Identify which cell holds the provided text, then report its [X, Y] central coordinate. 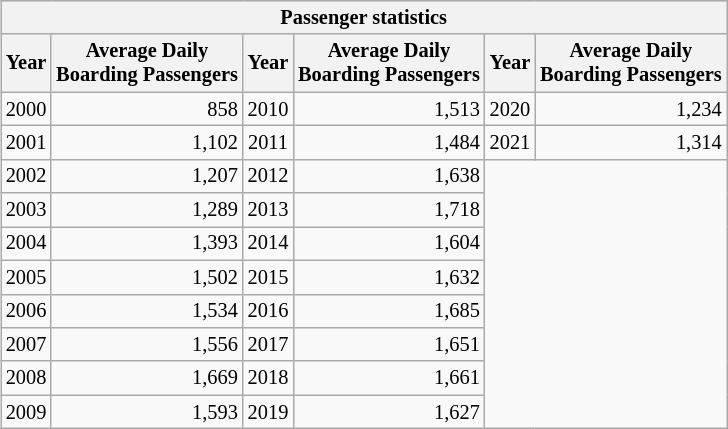
2012 [268, 176]
1,661 [388, 378]
2018 [268, 378]
2016 [268, 311]
2009 [26, 412]
1,534 [146, 311]
2008 [26, 378]
1,638 [388, 176]
1,502 [146, 277]
2006 [26, 311]
2015 [268, 277]
2017 [268, 344]
1,289 [146, 210]
1,593 [146, 412]
2014 [268, 243]
1,669 [146, 378]
2013 [268, 210]
Passenger statistics [364, 17]
1,234 [630, 109]
2011 [268, 142]
1,314 [630, 142]
1,556 [146, 344]
2004 [26, 243]
1,632 [388, 277]
2000 [26, 109]
2003 [26, 210]
1,513 [388, 109]
1,393 [146, 243]
2021 [510, 142]
2020 [510, 109]
1,651 [388, 344]
1,207 [146, 176]
1,604 [388, 243]
1,685 [388, 311]
2001 [26, 142]
1,627 [388, 412]
1,484 [388, 142]
1,718 [388, 210]
2019 [268, 412]
1,102 [146, 142]
2005 [26, 277]
2010 [268, 109]
2007 [26, 344]
2002 [26, 176]
858 [146, 109]
